Return the (x, y) coordinate for the center point of the cell that contains the specified text.  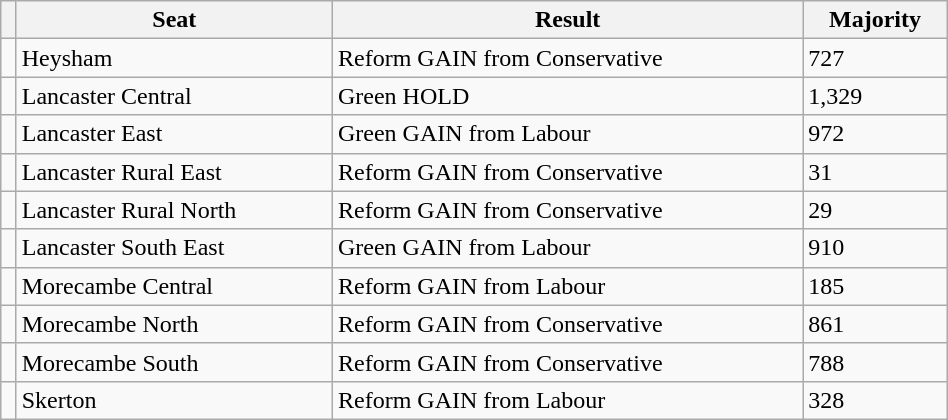
Heysham (174, 58)
Result (567, 20)
185 (875, 286)
910 (875, 248)
Morecambe South (174, 362)
Majority (875, 20)
Morecambe North (174, 324)
Lancaster Rural North (174, 210)
861 (875, 324)
Skerton (174, 400)
328 (875, 400)
Morecambe Central (174, 286)
Lancaster East (174, 134)
29 (875, 210)
Lancaster South East (174, 248)
Seat (174, 20)
788 (875, 362)
727 (875, 58)
1,329 (875, 96)
972 (875, 134)
Lancaster Central (174, 96)
Lancaster Rural East (174, 172)
31 (875, 172)
Green HOLD (567, 96)
